For the text-containing cell, return its midpoint in (x, y) coordinate format. 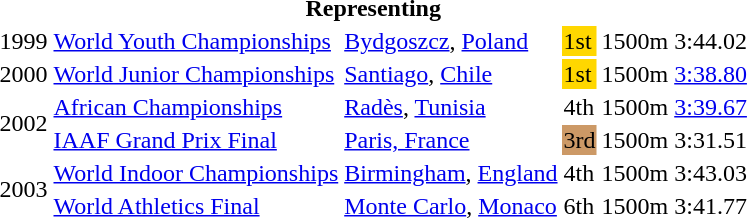
IAAF Grand Prix Final (196, 140)
World Junior Championships (196, 74)
Santiago, Chile (451, 74)
Bydgoszcz, Poland (451, 41)
Birmingham, England (451, 173)
World Indoor Championships (196, 173)
3rd (580, 140)
Radès, Tunisia (451, 107)
World Youth Championships (196, 41)
Paris, France (451, 140)
African Championships (196, 107)
